Pinpoint the cell where the given text exists, returning its (X, Y) midpoint coordinate. 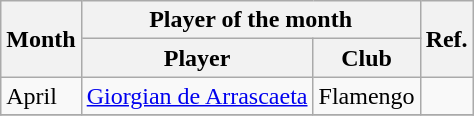
Giorgian de Arrascaeta (197, 96)
Ref. (446, 39)
Month (41, 39)
Player (197, 58)
Flamengo (366, 96)
Player of the month (250, 20)
Club (366, 58)
April (41, 96)
